Search for the cell housing the specified text and yield its [X, Y] center coordinate. 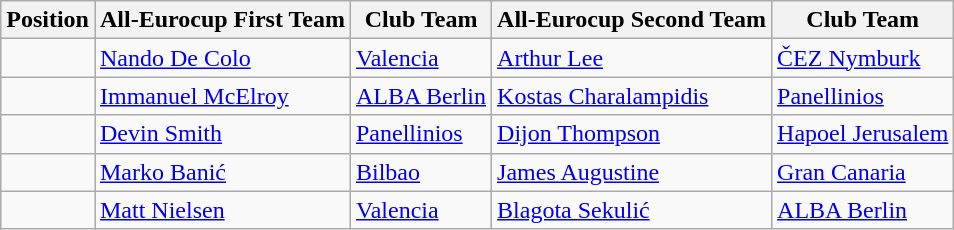
Nando De Colo [222, 58]
James Augustine [632, 172]
Position [48, 20]
Bilbao [420, 172]
Immanuel McElroy [222, 96]
All-Eurocup First Team [222, 20]
Hapoel Jerusalem [863, 134]
All-Eurocup Second Team [632, 20]
Gran Canaria [863, 172]
Devin Smith [222, 134]
Arthur Lee [632, 58]
Marko Banić [222, 172]
Blagota Sekulić [632, 210]
Kostas Charalampidis [632, 96]
Matt Nielsen [222, 210]
Dijon Thompson [632, 134]
ČEZ Nymburk [863, 58]
